Find where the given text appears and provide that cell's center as [x, y] coordinate. 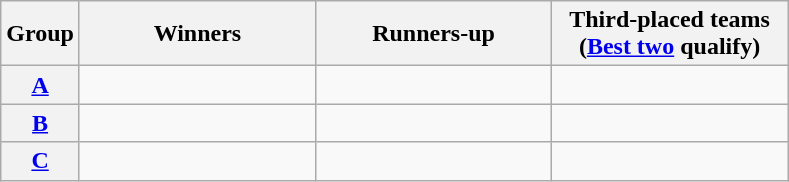
Winners [197, 34]
B [40, 123]
Group [40, 34]
A [40, 85]
C [40, 161]
Third-placed teams(Best two qualify) [670, 34]
Runners-up [433, 34]
